Identify which cell holds the provided text, then report its [x, y] central coordinate. 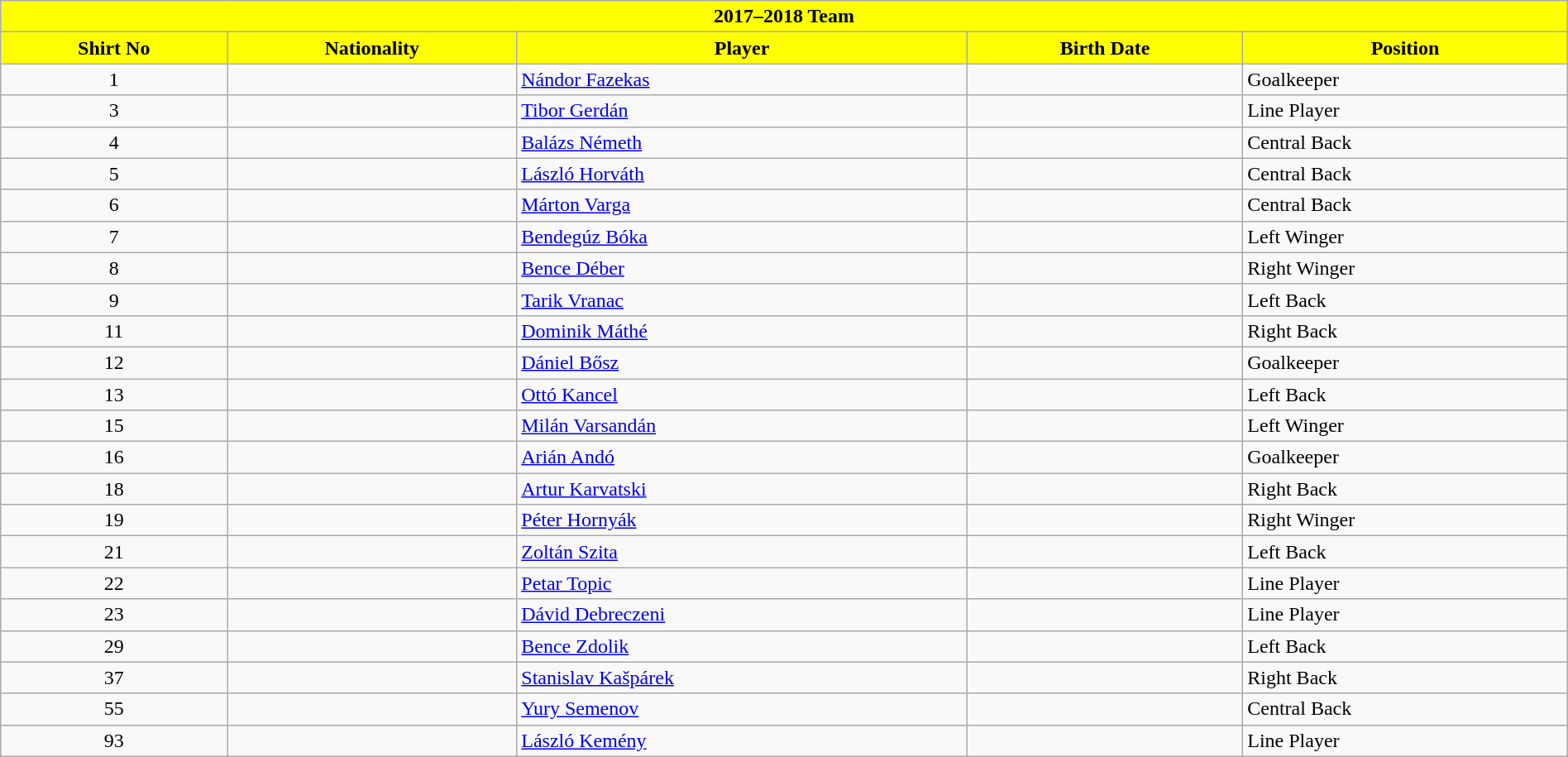
37 [114, 678]
13 [114, 395]
Zoltán Szita [743, 552]
4 [114, 142]
Birth Date [1105, 48]
Balázs Németh [743, 142]
Position [1406, 48]
Nationality [372, 48]
Nándor Fazekas [743, 79]
23 [114, 615]
5 [114, 174]
Bence Zdolik [743, 646]
55 [114, 709]
9 [114, 299]
Artur Karvatski [743, 489]
Yury Semenov [743, 709]
Player [743, 48]
Petar Topic [743, 583]
Péter Hornyák [743, 520]
Shirt No [114, 48]
3 [114, 111]
László Kemény [743, 740]
Márton Varga [743, 205]
8 [114, 268]
18 [114, 489]
19 [114, 520]
Dominik Máthé [743, 331]
22 [114, 583]
Dávid Debreczeni [743, 615]
Arián Andó [743, 458]
1 [114, 79]
Tarik Vranac [743, 299]
Tibor Gerdán [743, 111]
21 [114, 552]
12 [114, 362]
11 [114, 331]
Bence Déber [743, 268]
Ottó Kancel [743, 395]
Dániel Bősz [743, 362]
16 [114, 458]
29 [114, 646]
2017–2018 Team [784, 17]
Milán Varsandán [743, 426]
15 [114, 426]
Bendegúz Bóka [743, 237]
7 [114, 237]
93 [114, 740]
6 [114, 205]
Stanislav Kašpárek [743, 678]
László Horváth [743, 174]
